Pinpoint the cell where the given text exists, returning its [X, Y] midpoint coordinate. 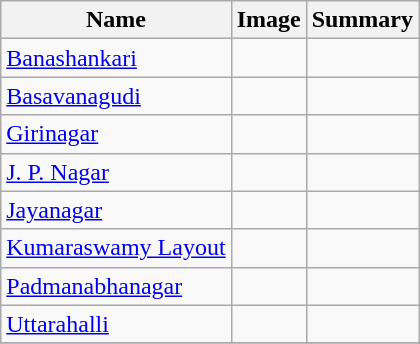
Banashankari [116, 58]
Jayanagar [116, 210]
Kumaraswamy Layout [116, 248]
Uttarahalli [116, 324]
Summary [362, 20]
Girinagar [116, 134]
Name [116, 20]
J. P. Nagar [116, 172]
Basavanagudi [116, 96]
Padmanabhanagar [116, 286]
Image [268, 20]
